Find where the given text appears and provide that cell's center as [x, y] coordinate. 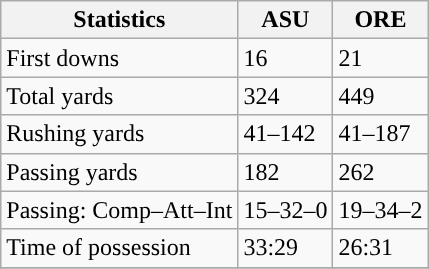
19–34–2 [380, 210]
21 [380, 58]
Time of possession [120, 248]
262 [380, 172]
Total yards [120, 96]
First downs [120, 58]
33:29 [286, 248]
Passing: Comp–Att–Int [120, 210]
ORE [380, 20]
26:31 [380, 248]
182 [286, 172]
41–187 [380, 134]
ASU [286, 20]
16 [286, 58]
324 [286, 96]
Statistics [120, 20]
Rushing yards [120, 134]
Passing yards [120, 172]
41–142 [286, 134]
15–32–0 [286, 210]
449 [380, 96]
